Pinpoint the cell where the given text exists, returning its [X, Y] midpoint coordinate. 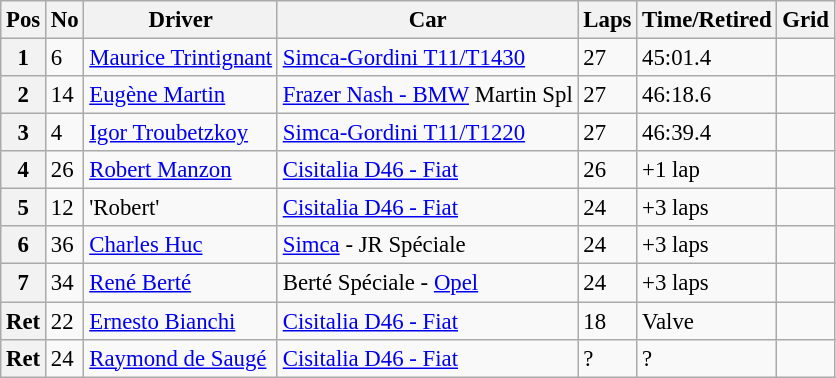
Eugène Martin [180, 95]
18 [608, 321]
Ernesto Bianchi [180, 321]
1 [24, 58]
Frazer Nash - BMW Martin Spl [428, 95]
34 [65, 283]
René Berté [180, 283]
46:18.6 [707, 95]
Laps [608, 20]
Grid [806, 20]
Simca - JR Spéciale [428, 245]
45:01.4 [707, 58]
46:39.4 [707, 133]
'Robert' [180, 208]
36 [65, 245]
Car [428, 20]
2 [24, 95]
12 [65, 208]
Simca-Gordini T11/T1220 [428, 133]
Raymond de Saugé [180, 358]
5 [24, 208]
14 [65, 95]
Simca-Gordini T11/T1430 [428, 58]
Robert Manzon [180, 170]
Pos [24, 20]
+1 lap [707, 170]
Maurice Trintignant [180, 58]
Driver [180, 20]
No [65, 20]
7 [24, 283]
22 [65, 321]
Valve [707, 321]
Time/Retired [707, 20]
Charles Huc [180, 245]
Igor Troubetzkoy [180, 133]
Berté Spéciale - Opel [428, 283]
3 [24, 133]
